Detect which cell encompasses the target text, then output its [X, Y] center coordinate. 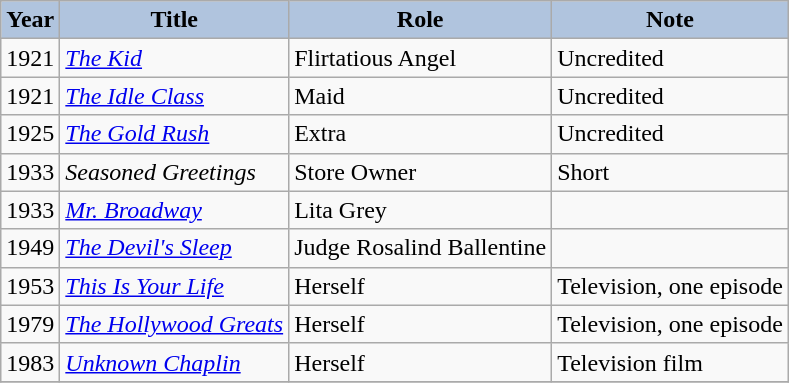
Role [420, 20]
This Is Your Life [174, 286]
The Gold Rush [174, 134]
The Idle Class [174, 96]
1979 [30, 324]
1983 [30, 362]
Store Owner [420, 172]
Note [670, 20]
Mr. Broadway [174, 210]
The Hollywood Greats [174, 324]
Television film [670, 362]
Maid [420, 96]
Judge Rosalind Ballentine [420, 248]
1949 [30, 248]
Title [174, 20]
Unknown Chaplin [174, 362]
The Devil's Sleep [174, 248]
Flirtatious Angel [420, 58]
1925 [30, 134]
Seasoned Greetings [174, 172]
Lita Grey [420, 210]
1953 [30, 286]
Short [670, 172]
The Kid [174, 58]
Year [30, 20]
Extra [420, 134]
